Identify which cell holds the provided text, then report its [x, y] central coordinate. 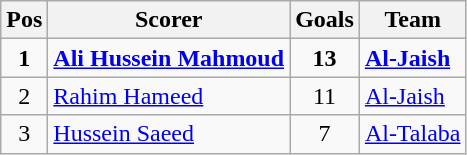
Scorer [169, 20]
2 [24, 96]
7 [325, 134]
3 [24, 134]
Team [412, 20]
Goals [325, 20]
11 [325, 96]
1 [24, 58]
Pos [24, 20]
13 [325, 58]
Al-Talaba [412, 134]
Ali Hussein Mahmoud [169, 58]
Rahim Hameed [169, 96]
Hussein Saeed [169, 134]
